Extract the [x, y] coordinate from the center of the cell holding the provided text.  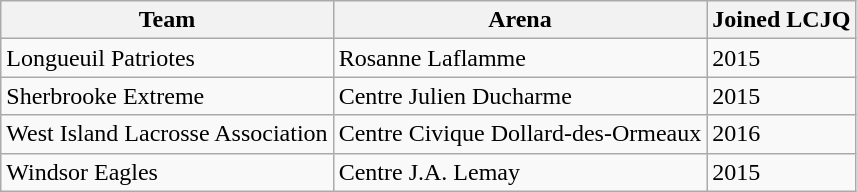
Joined LCJQ [782, 20]
Rosanne Laflamme [520, 58]
Centre Julien Ducharme [520, 96]
Team [167, 20]
Centre J.A. Lemay [520, 172]
2016 [782, 134]
Longueuil Patriotes [167, 58]
Sherbrooke Extreme [167, 96]
Arena [520, 20]
Centre Civique Dollard-des-Ormeaux [520, 134]
West Island Lacrosse Association [167, 134]
Windsor Eagles [167, 172]
